Find where the given text appears and provide that cell's center as [X, Y] coordinate. 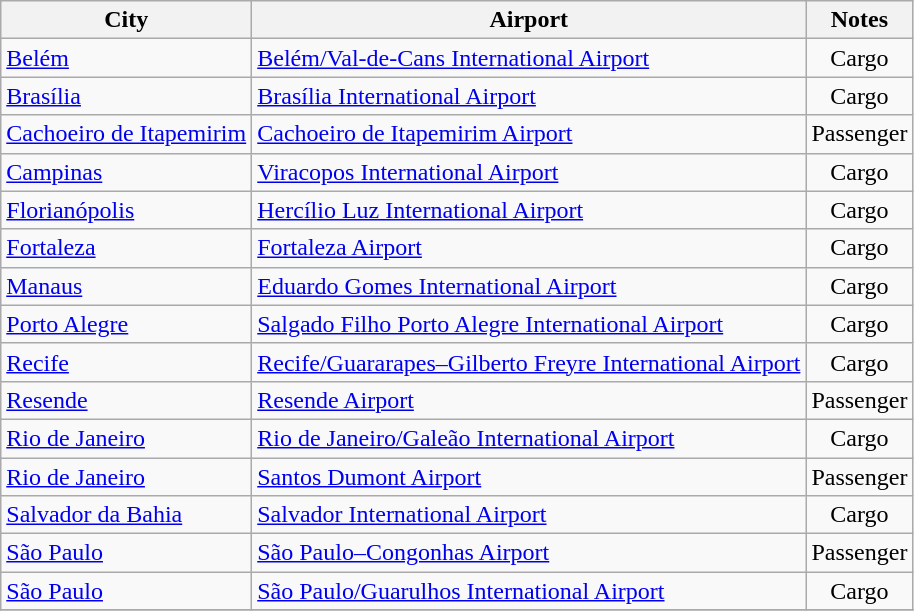
Rio de Janeiro/Galeão International Airport [529, 438]
Manaus [126, 286]
Recife/Guararapes–Gilberto Freyre International Airport [529, 362]
Salvador da Bahia [126, 515]
Notes [860, 20]
São Paulo/Guarulhos International Airport [529, 591]
Santos Dumont Airport [529, 477]
City [126, 20]
São Paulo–Congonhas Airport [529, 553]
Belém/Val-de-Cans International Airport [529, 58]
Recife [126, 362]
Brasília [126, 96]
Florianópolis [126, 210]
Viracopos International Airport [529, 172]
Cachoeiro de Itapemirim Airport [529, 134]
Cachoeiro de Itapemirim [126, 134]
Resende [126, 400]
Fortaleza [126, 248]
Fortaleza Airport [529, 248]
Eduardo Gomes International Airport [529, 286]
Campinas [126, 172]
Brasília International Airport [529, 96]
Airport [529, 20]
Belém [126, 58]
Salvador International Airport [529, 515]
Salgado Filho Porto Alegre International Airport [529, 324]
Hercílio Luz International Airport [529, 210]
Resende Airport [529, 400]
Porto Alegre [126, 324]
